Locate the cell with the specified text and output its (x, y) center coordinate. 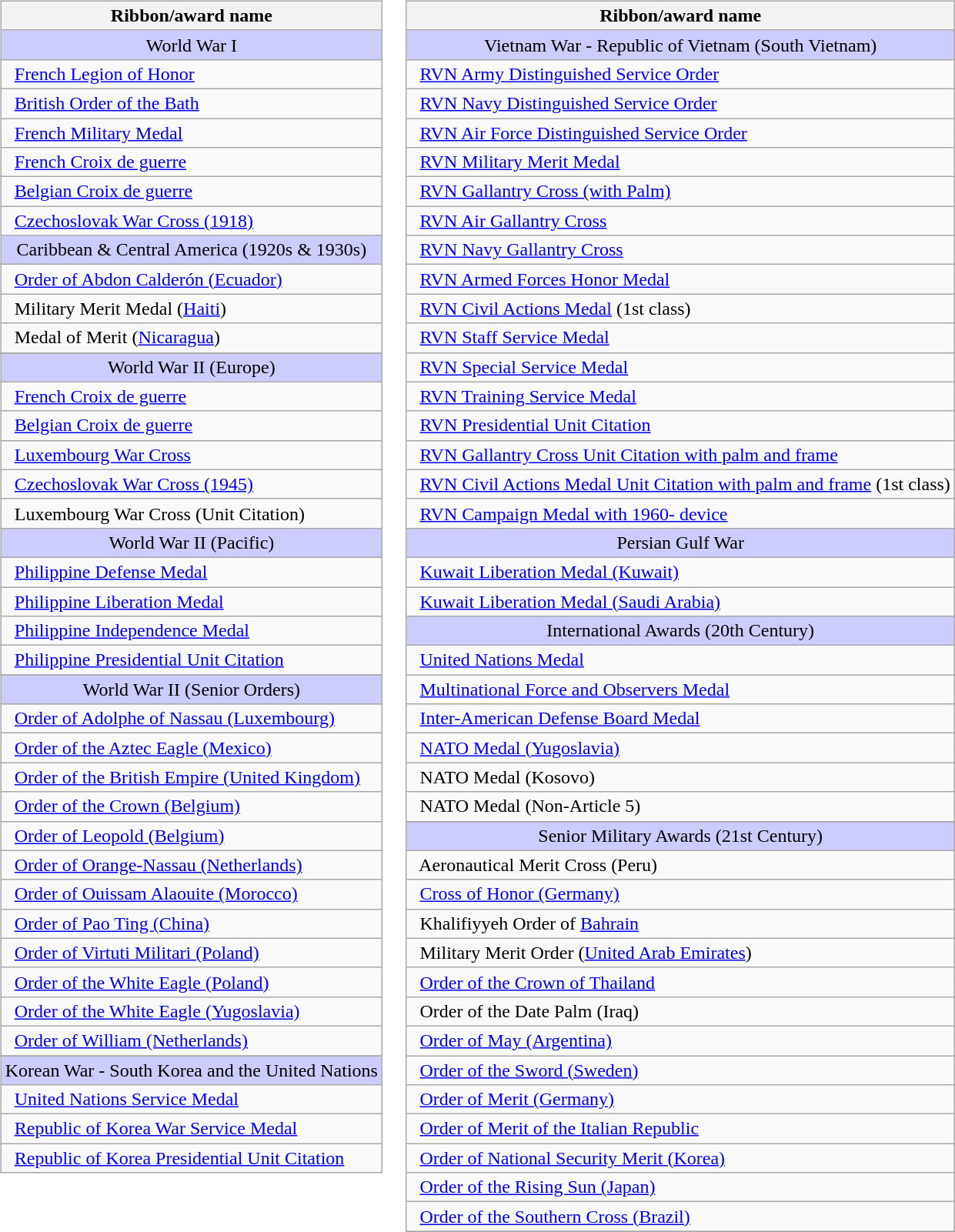
Philippine Presidential Unit Citation (191, 660)
British Order of the Bath (191, 103)
Order of Orange-Nassau (Netherlands) (191, 865)
World War I (191, 45)
Philippine Liberation Medal (191, 601)
French Military Medal (191, 133)
Luxembourg War Cross (191, 455)
RVN Military Merit Medal (680, 162)
Czechoslovak War Cross (1945) (191, 484)
Czechoslovak War Cross (1918) (191, 221)
Order of the Rising Sun (Japan) (680, 1187)
Philippine Independence Medal (191, 631)
Medal of Merit (Nicaragua) (191, 338)
RVN Gallantry Cross Unit Citation with palm and frame (680, 455)
Order of Merit (Germany) (680, 1100)
Order of Virtuti Militari (Poland) (191, 953)
World War II (Europe) (191, 367)
Republic of Korea War Service Medal (191, 1129)
World War II (Pacific) (191, 543)
United Nations Service Medal (191, 1100)
RVN Staff Service Medal (680, 338)
RVN Air Gallantry Cross (680, 221)
RVN Civil Actions Medal (1st class) (680, 309)
RVN Civil Actions Medal Unit Citation with palm and frame (1st class) (680, 484)
World War II (Senior Orders) (191, 689)
RVN Armed Forces Honor Medal (680, 279)
Order of the Crown (Belgium) (191, 806)
NATO Medal (Kosovo) (680, 777)
RVN Gallantry Cross (with Palm) (680, 192)
Kuwait Liberation Medal (Kuwait) (680, 572)
Order of William (Netherlands) (191, 1040)
Senior Military Awards (21st Century) (680, 836)
NATO Medal (Non-Article 5) (680, 806)
Caribbean & Central America (1920s & 1930s) (191, 250)
Luxembourg War Cross (Unit Citation) (191, 513)
RVN Presidential Unit Citation (680, 426)
Order of the White Eagle (Poland) (191, 982)
RVN Navy Distinguished Service Order (680, 103)
Order of the Aztec Eagle (Mexico) (191, 748)
Military Merit Medal (Haiti) (191, 309)
Order of May (Argentina) (680, 1040)
Order of the Southern Cross (Brazil) (680, 1217)
Inter-American Defense Board Medal (680, 719)
Kuwait Liberation Medal (Saudi Arabia) (680, 601)
Order of Adolphe of Nassau (Luxembourg) (191, 719)
Order of the Date Palm (Iraq) (680, 1011)
Vietnam War - Republic of Vietnam (South Vietnam) (680, 45)
Order of Abdon Calderón (Ecuador) (191, 279)
Philippine Defense Medal (191, 572)
International Awards (20th Century) (680, 631)
Cross of Honor (Germany) (680, 894)
Order of Ouissam Alaouite (Morocco) (191, 894)
Order of the British Empire (United Kingdom) (191, 777)
RVN Air Force Distinguished Service Order (680, 133)
Order of Pao Ting (China) (191, 923)
RVN Training Service Medal (680, 396)
French Legion of Honor (191, 74)
Order of the Sword (Sweden) (680, 1070)
Order of the White Eagle (Yugoslavia) (191, 1011)
Order of National Security Merit (Korea) (680, 1158)
Order of Merit of the Italian Republic (680, 1129)
Khalifiyyeh Order of Bahrain (680, 923)
RVN Army Distinguished Service Order (680, 74)
Multinational Force and Observers Medal (680, 689)
NATO Medal (Yugoslavia) (680, 748)
Military Merit Order (United Arab Emirates) (680, 953)
Republic of Korea Presidential Unit Citation (191, 1158)
Persian Gulf War (680, 543)
RVN Campaign Medal with 1960- device (680, 513)
United Nations Medal (680, 660)
RVN Navy Gallantry Cross (680, 250)
Korean War - South Korea and the United Nations (191, 1070)
Order of the Crown of Thailand (680, 982)
RVN Special Service Medal (680, 367)
Aeronautical Merit Cross (Peru) (680, 865)
Order of Leopold (Belgium) (191, 836)
